Extract the [x, y] coordinate from the center of the cell holding the provided text.  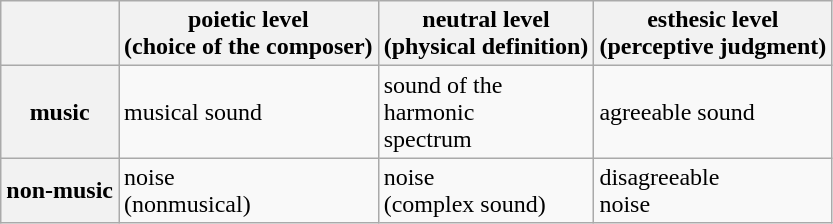
neutral level(physical definition) [486, 34]
noise(complex sound) [486, 190]
poietic level(choice of the composer) [248, 34]
non-music [60, 190]
noise(nonmusical) [248, 190]
musical sound [248, 112]
disagreeablenoise [713, 190]
music [60, 112]
agreeable sound [713, 112]
sound of theharmonicspectrum [486, 112]
esthesic level(perceptive judgment) [713, 34]
